Scan for the cell matching the given text and deliver its (x, y) coordinate at center. 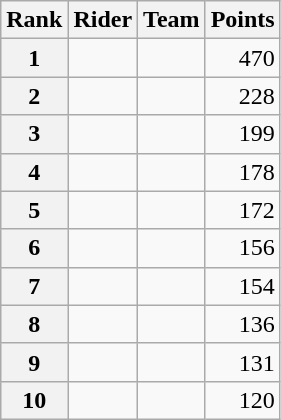
172 (242, 210)
Team (172, 20)
228 (242, 96)
Rider (103, 20)
2 (34, 96)
4 (34, 172)
9 (34, 362)
7 (34, 286)
136 (242, 324)
3 (34, 134)
120 (242, 400)
131 (242, 362)
Points (242, 20)
6 (34, 248)
10 (34, 400)
1 (34, 58)
154 (242, 286)
178 (242, 172)
470 (242, 58)
5 (34, 210)
199 (242, 134)
156 (242, 248)
Rank (34, 20)
8 (34, 324)
